Determine the (x, y) coordinate at the center of the cell enclosing the given text.  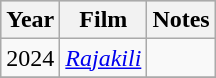
2024 (30, 58)
Notes (181, 20)
Film (104, 20)
Year (30, 20)
Rajakili (104, 58)
